Find where the given text appears and provide that cell's center as (x, y) coordinate. 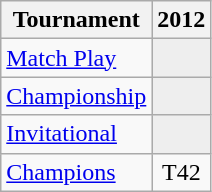
T42 (182, 172)
2012 (182, 20)
Championship (76, 96)
Match Play (76, 58)
Tournament (76, 20)
Champions (76, 172)
Invitational (76, 134)
